Return the [X, Y] coordinate for the center point of the cell that contains the specified text.  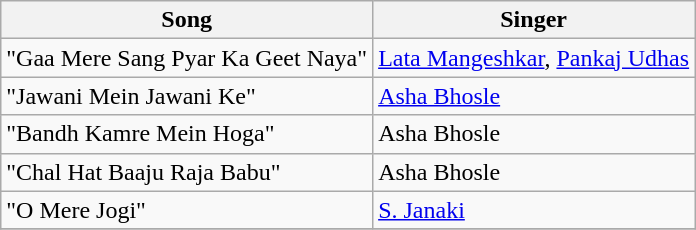
"O Mere Jogi" [187, 210]
"Bandh Kamre Mein Hoga" [187, 134]
Singer [534, 20]
"Chal Hat Baaju Raja Babu" [187, 172]
"Gaa Mere Sang Pyar Ka Geet Naya" [187, 58]
Song [187, 20]
Lata Mangeshkar, Pankaj Udhas [534, 58]
"Jawani Mein Jawani Ke" [187, 96]
S. Janaki [534, 210]
